Detect which cell encompasses the target text, then output its (X, Y) center coordinate. 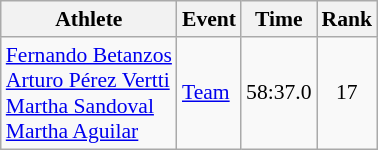
Athlete (89, 19)
17 (348, 93)
Rank (348, 19)
Team (209, 93)
Event (209, 19)
58:37.0 (278, 93)
Fernando BetanzosArturo Pérez VerttiMartha SandovalMartha Aguilar (89, 93)
Time (278, 19)
